Return [X, Y] of the center of cell containing provided text 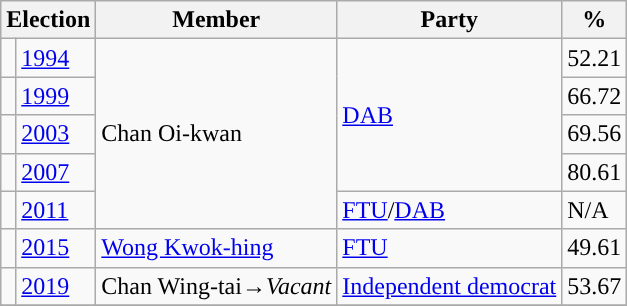
% [594, 20]
1999 [56, 96]
2007 [56, 172]
FTU [450, 248]
52.21 [594, 58]
2011 [56, 210]
Member [216, 20]
2015 [56, 248]
1994 [56, 58]
Wong Kwok-hing [216, 248]
53.67 [594, 286]
69.56 [594, 134]
Election [48, 20]
2003 [56, 134]
Chan Wing-tai→Vacant [216, 286]
Party [450, 20]
66.72 [594, 96]
Independent democrat [450, 286]
2019 [56, 286]
DAB [450, 115]
FTU/DAB [450, 210]
49.61 [594, 248]
Chan Oi-kwan [216, 134]
80.61 [594, 172]
N/A [594, 210]
